Locate the cell with the specified text and output its (X, Y) center coordinate. 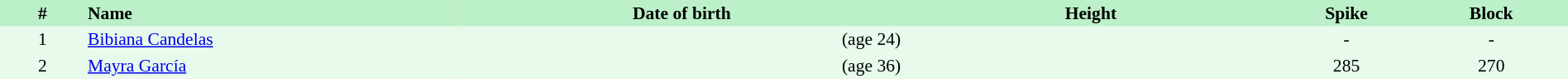
2 (43, 66)
(age 24) (681, 40)
Height (1090, 13)
Spike (1346, 13)
Bibiana Candelas (273, 40)
Mayra García (273, 66)
1 (43, 40)
Name (273, 13)
# (43, 13)
Block (1491, 13)
(age 36) (681, 66)
285 (1346, 66)
Date of birth (681, 13)
270 (1491, 66)
